Scan for the cell matching the given text and deliver its (X, Y) coordinate at center. 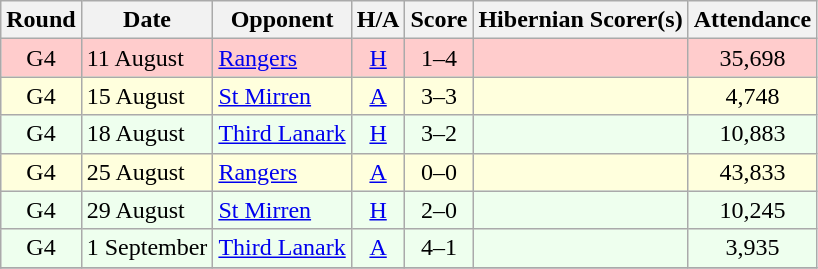
H/A (378, 20)
43,833 (752, 172)
3,935 (752, 248)
Hibernian Scorer(s) (580, 20)
3–3 (439, 96)
29 August (147, 210)
4–1 (439, 248)
Opponent (282, 20)
Attendance (752, 20)
1 September (147, 248)
Round (41, 20)
0–0 (439, 172)
11 August (147, 58)
1–4 (439, 58)
35,698 (752, 58)
10,883 (752, 134)
18 August (147, 134)
2–0 (439, 210)
Date (147, 20)
3–2 (439, 134)
Score (439, 20)
10,245 (752, 210)
4,748 (752, 96)
15 August (147, 96)
25 August (147, 172)
